Output the (x, y) coordinate of the center of the cell containing the given text.  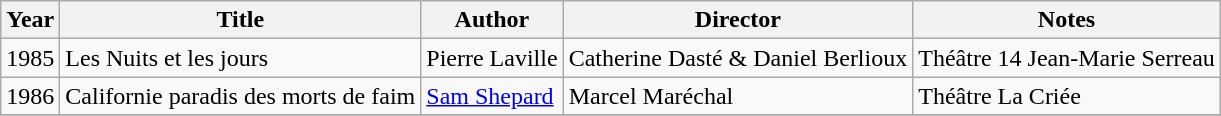
Author (492, 20)
Californie paradis des morts de faim (240, 96)
Title (240, 20)
Sam Shepard (492, 96)
Director (738, 20)
Théâtre La Criée (1067, 96)
Catherine Dasté & Daniel Berlioux (738, 58)
Pierre Laville (492, 58)
Les Nuits et les jours (240, 58)
Year (30, 20)
1985 (30, 58)
Marcel Maréchal (738, 96)
Théâtre 14 Jean-Marie Serreau (1067, 58)
1986 (30, 96)
Notes (1067, 20)
